Find where the given text appears and provide that cell's center as [X, Y] coordinate. 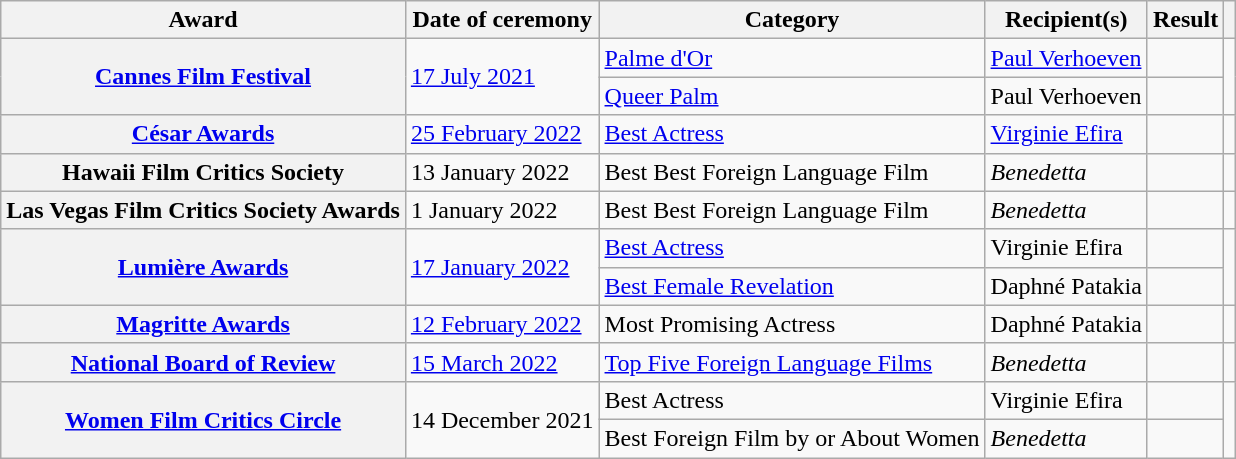
12 February 2022 [502, 324]
Queer Palm [792, 96]
Top Five Foreign Language Films [792, 362]
Lumière Awards [204, 267]
1 January 2022 [502, 210]
Cannes Film Festival [204, 77]
Best Female Revelation [792, 286]
Palme d'Or [792, 58]
Recipient(s) [1066, 20]
Award [204, 20]
Magritte Awards [204, 324]
14 December 2021 [502, 419]
Hawaii Film Critics Society [204, 172]
Most Promising Actress [792, 324]
National Board of Review [204, 362]
Women Film Critics Circle [204, 419]
17 January 2022 [502, 267]
Category [792, 20]
15 March 2022 [502, 362]
17 July 2021 [502, 77]
13 January 2022 [502, 172]
Las Vegas Film Critics Society Awards [204, 210]
Best Foreign Film by or About Women [792, 438]
Result [1185, 20]
César Awards [204, 134]
Date of ceremony [502, 20]
25 February 2022 [502, 134]
